Pinpoint the cell where the given text exists, returning its (X, Y) midpoint coordinate. 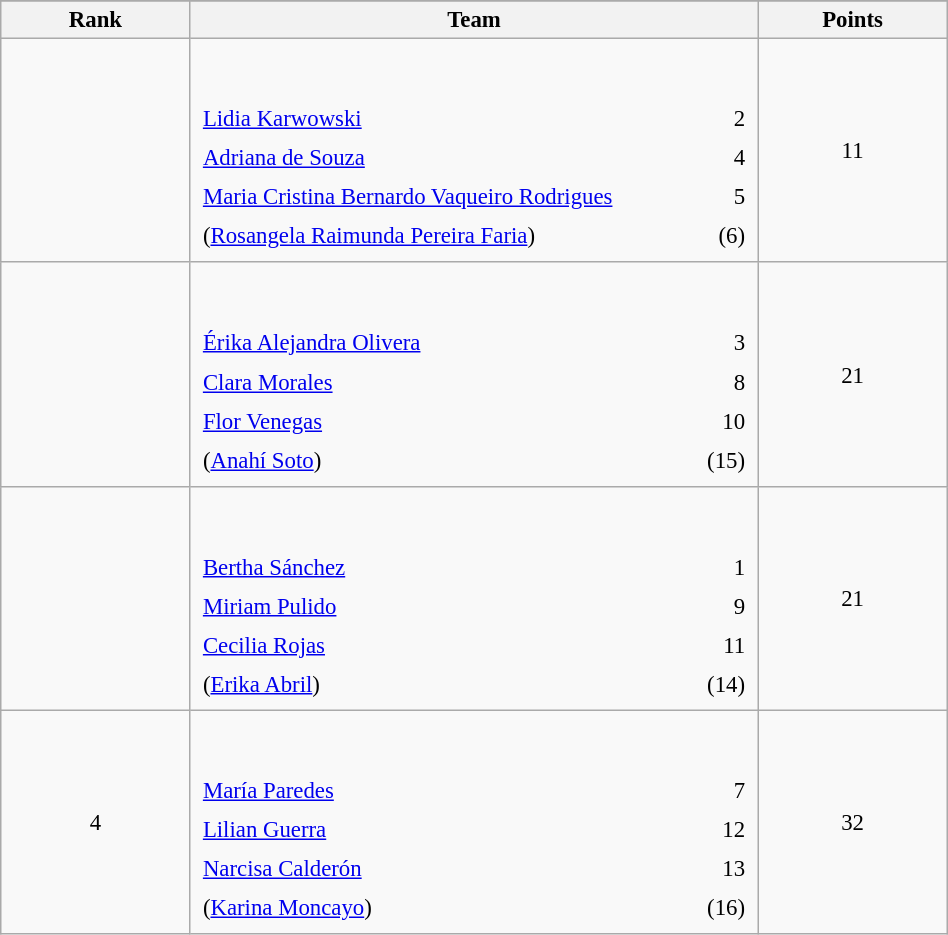
(Anahí Soto) (425, 460)
Adriana de Souza (450, 158)
12 (692, 830)
Bertha Sánchez (407, 567)
Rank (96, 20)
(Erika Abril) (407, 684)
9 (685, 606)
Team (474, 20)
(6) (728, 236)
8 (702, 382)
Lilian Guerra (415, 830)
Bertha Sánchez 1 Miriam Pulido 9 Cecilia Rojas 11 (Erika Abril) (14) (474, 598)
Maria Cristina Bernardo Vaqueiro Rodrigues (450, 197)
10 (702, 421)
1 (685, 567)
Lidia Karwowski (450, 119)
5 (728, 197)
(Rosangela Raimunda Pereira Faria) (450, 236)
32 (852, 822)
(16) (692, 908)
Points (852, 20)
Érika Alejandra Olivera (425, 343)
Cecilia Rojas (407, 645)
Érika Alejandra Olivera 3 Clara Morales 8 Flor Venegas 10 (Anahí Soto) (15) (474, 374)
13 (692, 869)
Narcisa Calderón (415, 869)
Flor Venegas (425, 421)
María Paredes (415, 791)
3 (702, 343)
(14) (685, 684)
Lidia Karwowski 2 Adriana de Souza 4 Maria Cristina Bernardo Vaqueiro Rodrigues 5 (Rosangela Raimunda Pereira Faria) (6) (474, 151)
(Karina Moncayo) (415, 908)
María Paredes 7 Lilian Guerra 12 Narcisa Calderón 13 (Karina Moncayo) (16) (474, 822)
Miriam Pulido (407, 606)
7 (692, 791)
Clara Morales (425, 382)
(15) (702, 460)
2 (728, 119)
